Locate the cell with the specified text and output its [x, y] center coordinate. 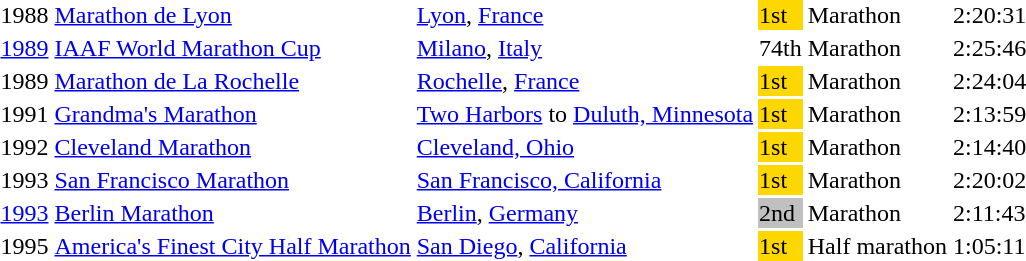
Berlin Marathon [232, 213]
Half marathon [877, 246]
San Francisco, California [584, 180]
San Diego, California [584, 246]
San Francisco Marathon [232, 180]
America's Finest City Half Marathon [232, 246]
Milano, Italy [584, 48]
Grandma's Marathon [232, 114]
Berlin, Germany [584, 213]
Marathon de Lyon [232, 15]
IAAF World Marathon Cup [232, 48]
Rochelle, France [584, 81]
Cleveland Marathon [232, 147]
74th [781, 48]
Marathon de La Rochelle [232, 81]
Cleveland, Ohio [584, 147]
Two Harbors to Duluth, Minnesota [584, 114]
Lyon, France [584, 15]
2nd [781, 213]
